Find where the given text appears and provide that cell's center as [X, Y] coordinate. 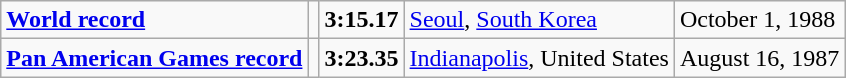
October 1, 1988 [759, 20]
Indianapolis, United States [539, 58]
3:23.35 [362, 58]
3:15.17 [362, 20]
Seoul, South Korea [539, 20]
Pan American Games record [154, 58]
August 16, 1987 [759, 58]
World record [154, 20]
